Return (x, y) of the center of cell containing provided text 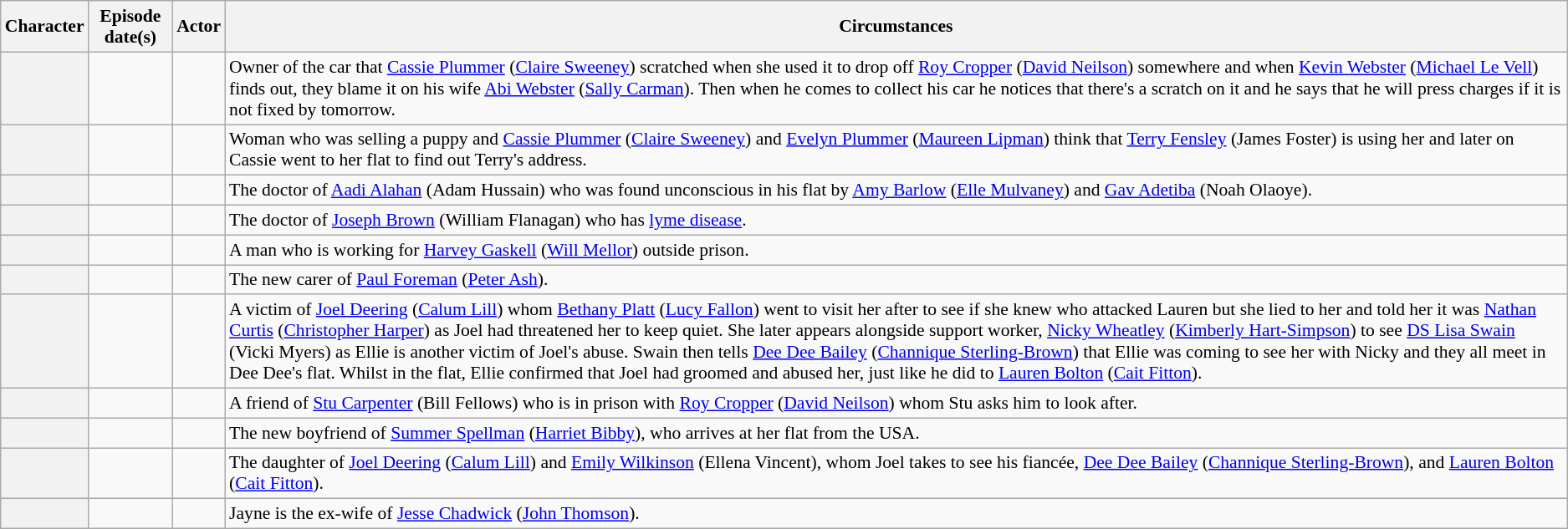
The new boyfriend of Summer Spellman (Harriet Bibby), who arrives at her flat from the USA. (896, 433)
Actor (199, 27)
The doctor of Joseph Brown (William Flanagan) who has lyme disease. (896, 221)
The new carer of Paul Foreman (Peter Ash). (896, 280)
Character (45, 27)
The doctor of Aadi Alahan (Adam Hussain) who was found unconscious in his flat by Amy Barlow (Elle Mulvaney) and Gav Adetiba (Noah Olaoye). (896, 191)
Episode date(s) (130, 27)
A friend of Stu Carpenter (Bill Fellows) who is in prison with Roy Cropper (David Neilson) whom Stu asks him to look after. (896, 404)
A man who is working for Harvey Gaskell (Will Mellor) outside prison. (896, 250)
Circumstances (896, 27)
Jayne is the ex-wife of Jesse Chadwick (John Thomson). (896, 514)
